Return [X, Y] of the center of cell containing provided text 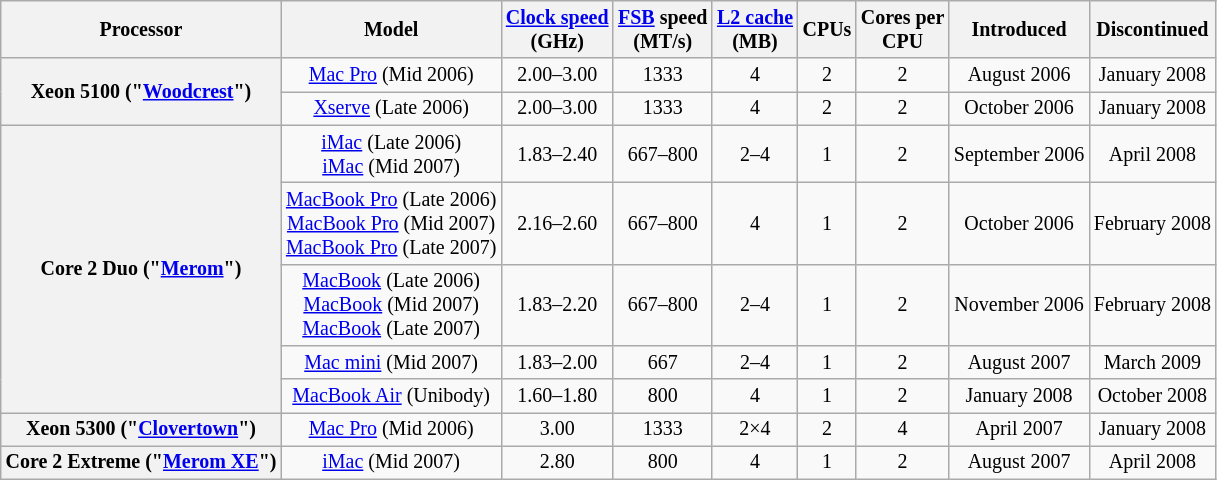
Xeon 5300 ("Clovertown") [141, 430]
667 [662, 362]
Mac mini (Mid 2007) [391, 362]
CPUs [827, 30]
Discontinued [1152, 30]
Core 2 Duo ("Merom") [141, 268]
MacBook (Late 2006)MacBook (Mid 2007)MacBook (Late 2007) [391, 304]
1.83–2.40 [557, 154]
Cores perCPU [902, 30]
Core 2 Extreme ("Merom XE") [141, 462]
1.83–2.00 [557, 362]
MacBook Air (Unibody) [391, 396]
MacBook Pro (Late 2006)MacBook Pro (Mid 2007)MacBook Pro (Late 2007) [391, 224]
April 2007 [1019, 430]
Clock speed(GHz) [557, 30]
October 2008 [1152, 396]
1.60–1.80 [557, 396]
Processor [141, 30]
Model [391, 30]
Xeon 5100 ("Woodcrest") [141, 92]
3.00 [557, 430]
2×4 [755, 430]
FSB speed(MT/s) [662, 30]
November 2006 [1019, 304]
August 2006 [1019, 76]
Xserve (Late 2006) [391, 108]
September 2006 [1019, 154]
iMac (Late 2006)iMac (Mid 2007) [391, 154]
L2 cache(MB) [755, 30]
2.80 [557, 462]
March 2009 [1152, 362]
1.83–2.20 [557, 304]
2.16–2.60 [557, 224]
iMac (Mid 2007) [391, 462]
Introduced [1019, 30]
